Detect which cell encompasses the target text, then output its [x, y] center coordinate. 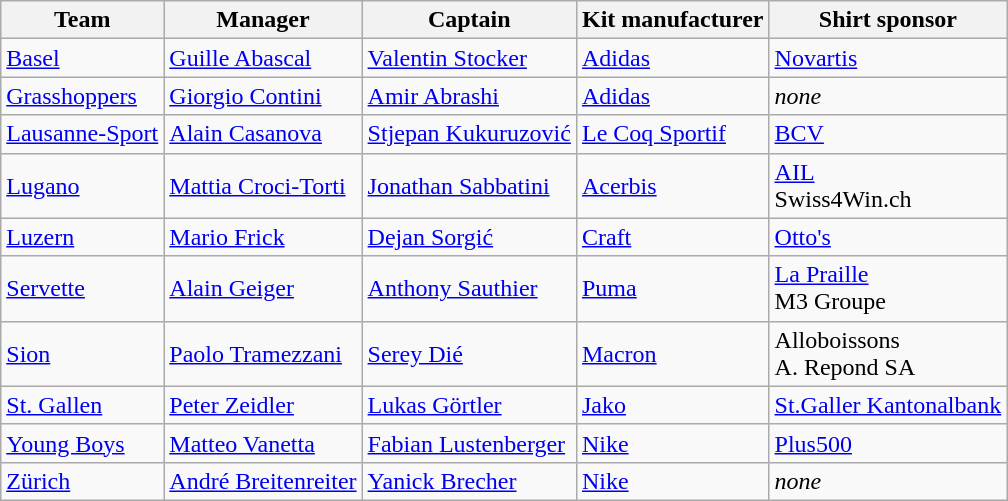
Puma [672, 288]
Paolo Tramezzani [263, 354]
Stjepan Kukuruzović [469, 134]
Peter Zeidler [263, 405]
Mattia Croci-Torti [263, 186]
Servette [82, 288]
Fabian Lustenberger [469, 443]
Luzern [82, 237]
St. Gallen [82, 405]
Sion [82, 354]
Macron [672, 354]
Team [82, 20]
Otto's [888, 237]
Basel [82, 58]
Zürich [82, 481]
Alain Casanova [263, 134]
Plus500 [888, 443]
Alloboissons A. Repond SA [888, 354]
Kit manufacturer [672, 20]
Anthony Sauthier [469, 288]
Lukas Görtler [469, 405]
St.Galler Kantonalbank [888, 405]
Giorgio Contini [263, 96]
Lugano [82, 186]
Novartis [888, 58]
Jako [672, 405]
BCV [888, 134]
André Breitenreiter [263, 481]
Young Boys [82, 443]
Jonathan Sabbatini [469, 186]
Manager [263, 20]
La Praille M3 Groupe [888, 288]
Yanick Brecher [469, 481]
Guille Abascal [263, 58]
Le Coq Sportif [672, 134]
Matteo Vanetta [263, 443]
Lausanne-Sport [82, 134]
Acerbis [672, 186]
Captain [469, 20]
Grasshoppers [82, 96]
Craft [672, 237]
AIL Swiss4Win.ch [888, 186]
Dejan Sorgić [469, 237]
Shirt sponsor [888, 20]
Amir Abrashi [469, 96]
Valentin Stocker [469, 58]
Mario Frick [263, 237]
Serey Dié [469, 354]
Alain Geiger [263, 288]
